Identify which cell holds the provided text, then report its (X, Y) central coordinate. 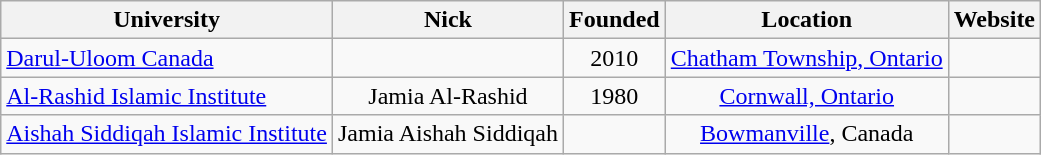
Bowmanville, Canada (806, 134)
Nick (448, 20)
Founded (614, 20)
Website (994, 20)
Cornwall, Ontario (806, 96)
University (167, 20)
Chatham Township, Ontario (806, 58)
Aishah Siddiqah Islamic Institute (167, 134)
Al-Rashid Islamic Institute (167, 96)
Jamia Al-Rashid (448, 96)
1980 (614, 96)
Darul-Uloom Canada (167, 58)
Location (806, 20)
2010 (614, 58)
Jamia Aishah Siddiqah (448, 134)
